For the text-containing cell, return its midpoint in (x, y) coordinate format. 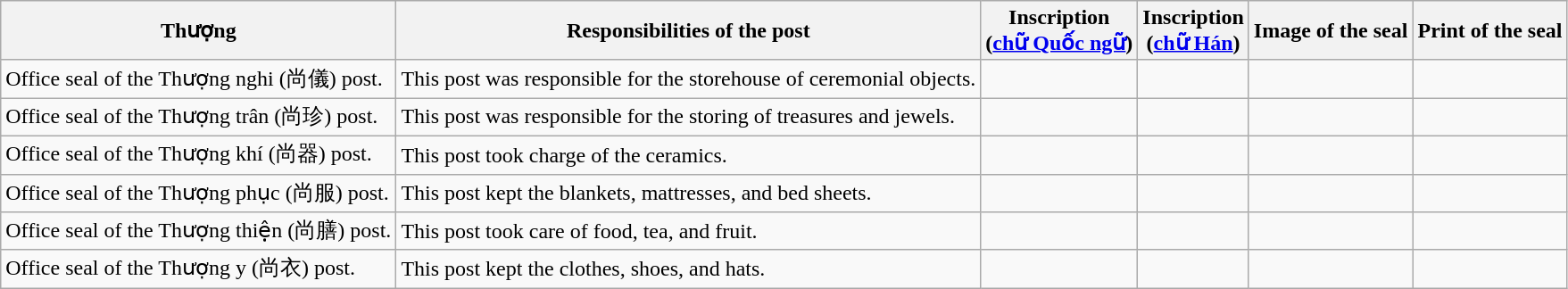
Office seal of the Thượng y (尚衣) post. (198, 269)
Print of the seal (1490, 30)
Inscription(chữ Quốc ngữ) (1059, 30)
Office seal of the Thượng thiện (尚膳) post. (198, 232)
Office seal of the Thượng trân (尚珍) post. (198, 118)
Office seal of the Thượng nghi (尚儀) post. (198, 78)
Inscription(chữ Hán) (1193, 30)
This post took charge of the ceramics. (689, 155)
Office seal of the Thượng phục (尚服) post. (198, 193)
Office seal of the Thượng khí (尚器) post. (198, 155)
This post kept the blankets, mattresses, and bed sheets. (689, 193)
Thượng (198, 30)
This post was responsible for the storing of treasures and jewels. (689, 118)
Image of the seal (1331, 30)
Responsibilities of the post (689, 30)
This post was responsible for the storehouse of ceremonial objects. (689, 78)
This post took care of food, tea, and fruit. (689, 232)
This post kept the clothes, shoes, and hats. (689, 269)
